Capture the cell that displays the provided text and extract its [X, Y] central coordinate. 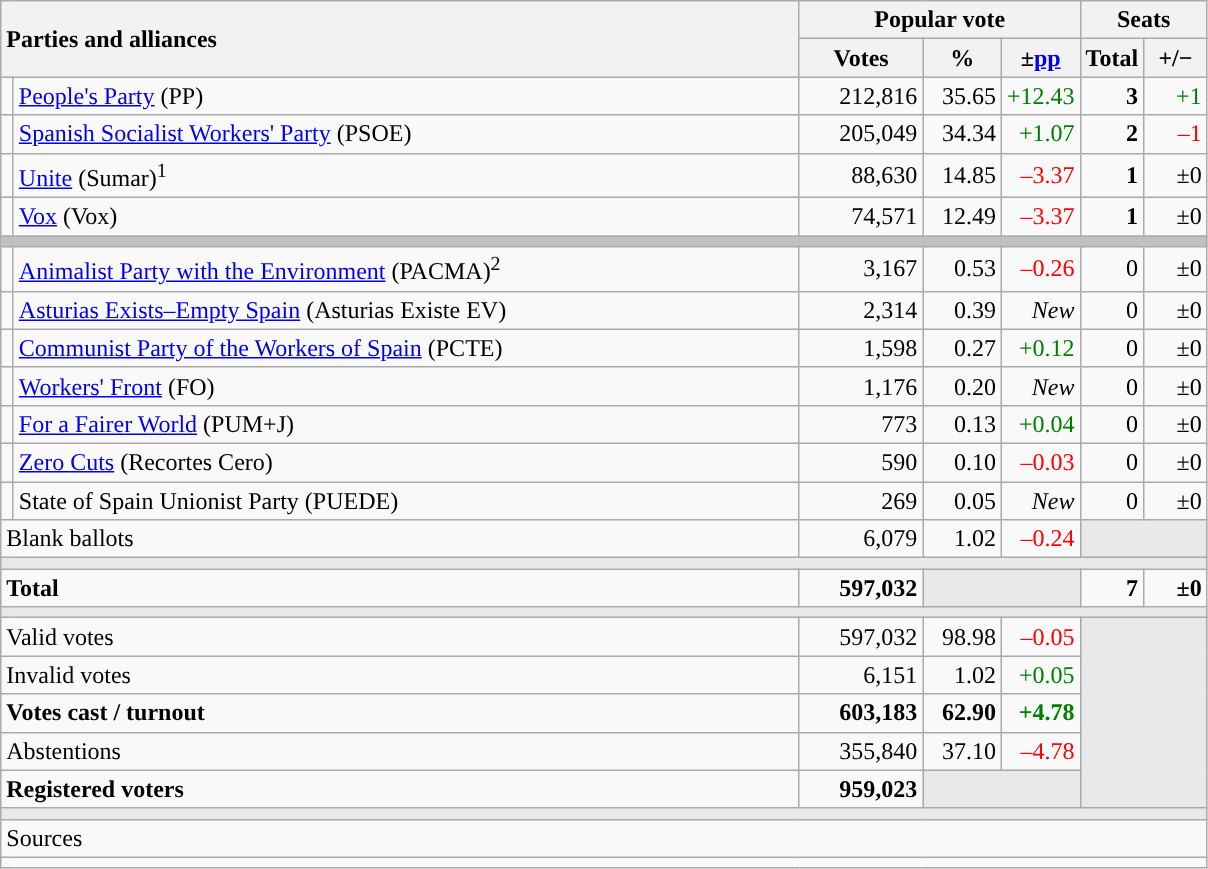
6,151 [861, 675]
773 [861, 424]
Animalist Party with the Environment (PACMA)2 [406, 270]
People's Party (PP) [406, 96]
0.39 [962, 310]
Abstentions [400, 751]
Sources [604, 838]
Unite (Sumar)1 [406, 176]
0.53 [962, 270]
Parties and alliances [400, 39]
Asturias Exists–Empty Spain (Asturias Existe EV) [406, 310]
Invalid votes [400, 675]
98.98 [962, 637]
Popular vote [940, 20]
Communist Party of the Workers of Spain (PCTE) [406, 348]
–4.78 [1040, 751]
±pp [1040, 58]
–0.24 [1040, 539]
+/− [1176, 58]
0.05 [962, 501]
1,176 [861, 386]
14.85 [962, 176]
35.65 [962, 96]
Workers' Front (FO) [406, 386]
0.10 [962, 462]
–0.26 [1040, 270]
+1.07 [1040, 134]
2,314 [861, 310]
+12.43 [1040, 96]
603,183 [861, 713]
590 [861, 462]
+0.04 [1040, 424]
+0.05 [1040, 675]
34.34 [962, 134]
12.49 [962, 217]
37.10 [962, 751]
+4.78 [1040, 713]
88,630 [861, 176]
Vox (Vox) [406, 217]
Seats [1144, 20]
Registered voters [400, 789]
Blank ballots [400, 539]
Votes cast / turnout [400, 713]
2 [1112, 134]
7 [1112, 588]
355,840 [861, 751]
For a Fairer World (PUM+J) [406, 424]
Spanish Socialist Workers' Party (PSOE) [406, 134]
269 [861, 501]
1,598 [861, 348]
+0.12 [1040, 348]
212,816 [861, 96]
0.13 [962, 424]
Valid votes [400, 637]
6,079 [861, 539]
–0.05 [1040, 637]
205,049 [861, 134]
+1 [1176, 96]
74,571 [861, 217]
0.20 [962, 386]
–0.03 [1040, 462]
% [962, 58]
Zero Cuts (Recortes Cero) [406, 462]
–1 [1176, 134]
62.90 [962, 713]
0.27 [962, 348]
3 [1112, 96]
3,167 [861, 270]
959,023 [861, 789]
Votes [861, 58]
State of Spain Unionist Party (PUEDE) [406, 501]
